Locate the cell with the specified text and output its (X, Y) center coordinate. 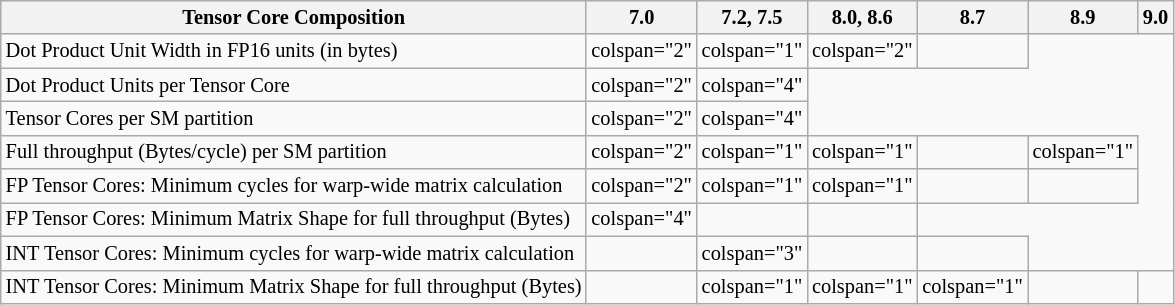
Dot Product Units per Tensor Core (294, 85)
FP Tensor Cores: Minimum Matrix Shape for full throughput (Bytes) (294, 219)
Tensor Core Composition (294, 17)
7.0 (641, 17)
colspan="3" (752, 253)
INT Tensor Cores: Minimum cycles for warp-wide matrix calculation (294, 253)
7.2, 7.5 (752, 17)
Tensor Cores per SM partition (294, 118)
INT Tensor Cores: Minimum Matrix Shape for full throughput (Bytes) (294, 287)
8.9 (1083, 17)
Full throughput (Bytes/cycle) per SM partition (294, 152)
Dot Product Unit Width in FP16 units (in bytes) (294, 51)
FP Tensor Cores: Minimum cycles for warp-wide matrix calculation (294, 186)
8.0, 8.6 (862, 17)
8.7 (972, 17)
9.0 (1156, 17)
